Detect which cell encompasses the target text, then output its [x, y] center coordinate. 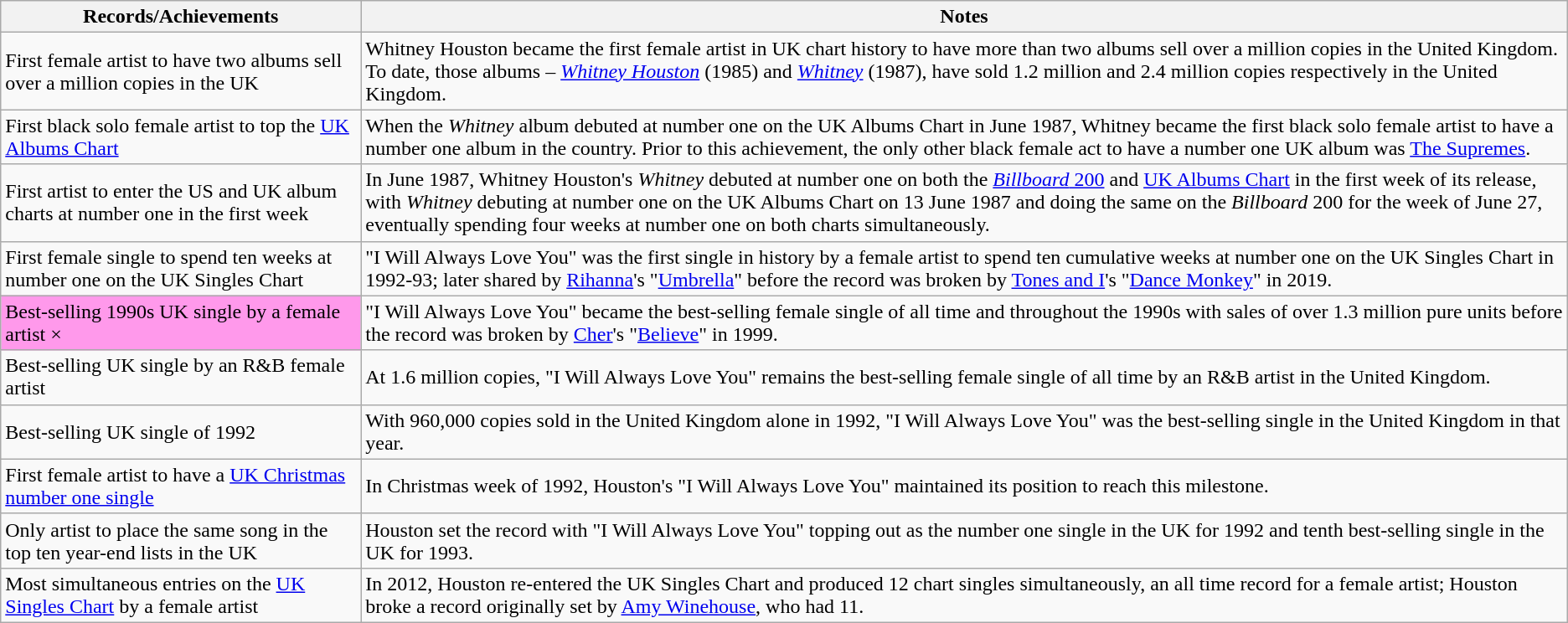
Best-selling UK single of 1992 [181, 432]
Most simultaneous entries on the UK Singles Chart by a female artist [181, 595]
First black solo female artist to top the UK Albums Chart [181, 137]
Only artist to place the same song in the top ten year-end lists in the UK [181, 541]
Records/Achievements [181, 17]
Best-selling UK single by an R&B female artist [181, 377]
At 1.6 million copies, "I Will Always Love You" remains the best-selling female single of all time by an R&B artist in the United Kingdom. [965, 377]
Best-selling 1990s UK single by a female artist × [181, 323]
In Christmas week of 1992, Houston's "I Will Always Love You" maintained its position to reach this milestone. [965, 486]
First female artist to have two albums sell over a million copies in the UK [181, 71]
Notes [965, 17]
First female single to spend ten weeks at number one on the UK Singles Chart [181, 268]
First female artist to have a UK Christmas number one single [181, 486]
First artist to enter the US and UK album charts at number one in the first week [181, 203]
